Pinpoint the cell where the given text exists, returning its [x, y] midpoint coordinate. 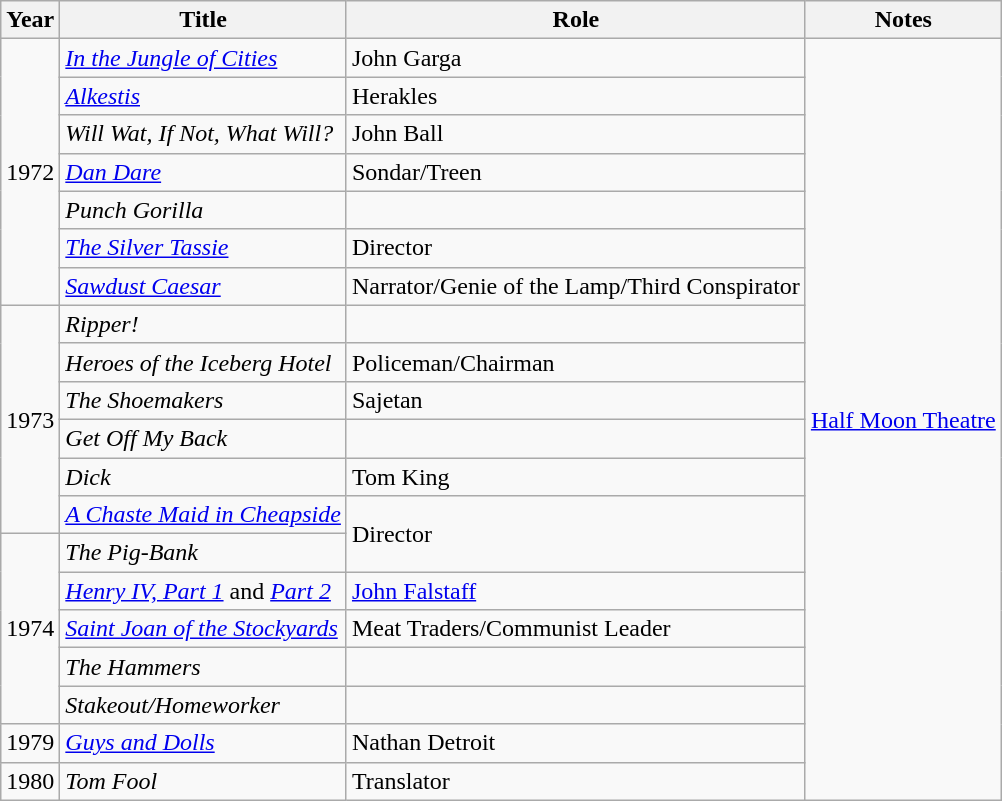
Sondar/Treen [576, 172]
The Pig-Bank [204, 553]
Herakles [576, 96]
Policeman/Chairman [576, 362]
Heroes of the Iceberg Hotel [204, 362]
John Garga [576, 58]
Henry IV, Part 1 and Part 2 [204, 591]
Dan Dare [204, 172]
Sawdust Caesar [204, 286]
1973 [30, 419]
Narrator/Genie of the Lamp/Third Conspirator [576, 286]
Year [30, 20]
Tom Fool [204, 781]
Will Wat, If Not, What Will? [204, 134]
Sajetan [576, 400]
Guys and Dolls [204, 743]
Alkestis [204, 96]
Title [204, 20]
1974 [30, 629]
Role [576, 20]
1972 [30, 172]
1980 [30, 781]
Translator [576, 781]
Tom King [576, 477]
The Shoemakers [204, 400]
Get Off My Back [204, 438]
The Hammers [204, 667]
Saint Joan of the Stockyards [204, 629]
Nathan Detroit [576, 743]
John Ball [576, 134]
A Chaste Maid in Cheapside [204, 515]
Punch Gorilla [204, 210]
The Silver Tassie [204, 248]
Half Moon Theatre [903, 420]
Ripper! [204, 324]
Meat Traders/Communist Leader [576, 629]
Dick [204, 477]
Stakeout/Homeworker [204, 705]
1979 [30, 743]
Notes [903, 20]
John Falstaff [576, 591]
In the Jungle of Cities [204, 58]
